Determine the [X, Y] coordinate at the center of the cell enclosing the given text.  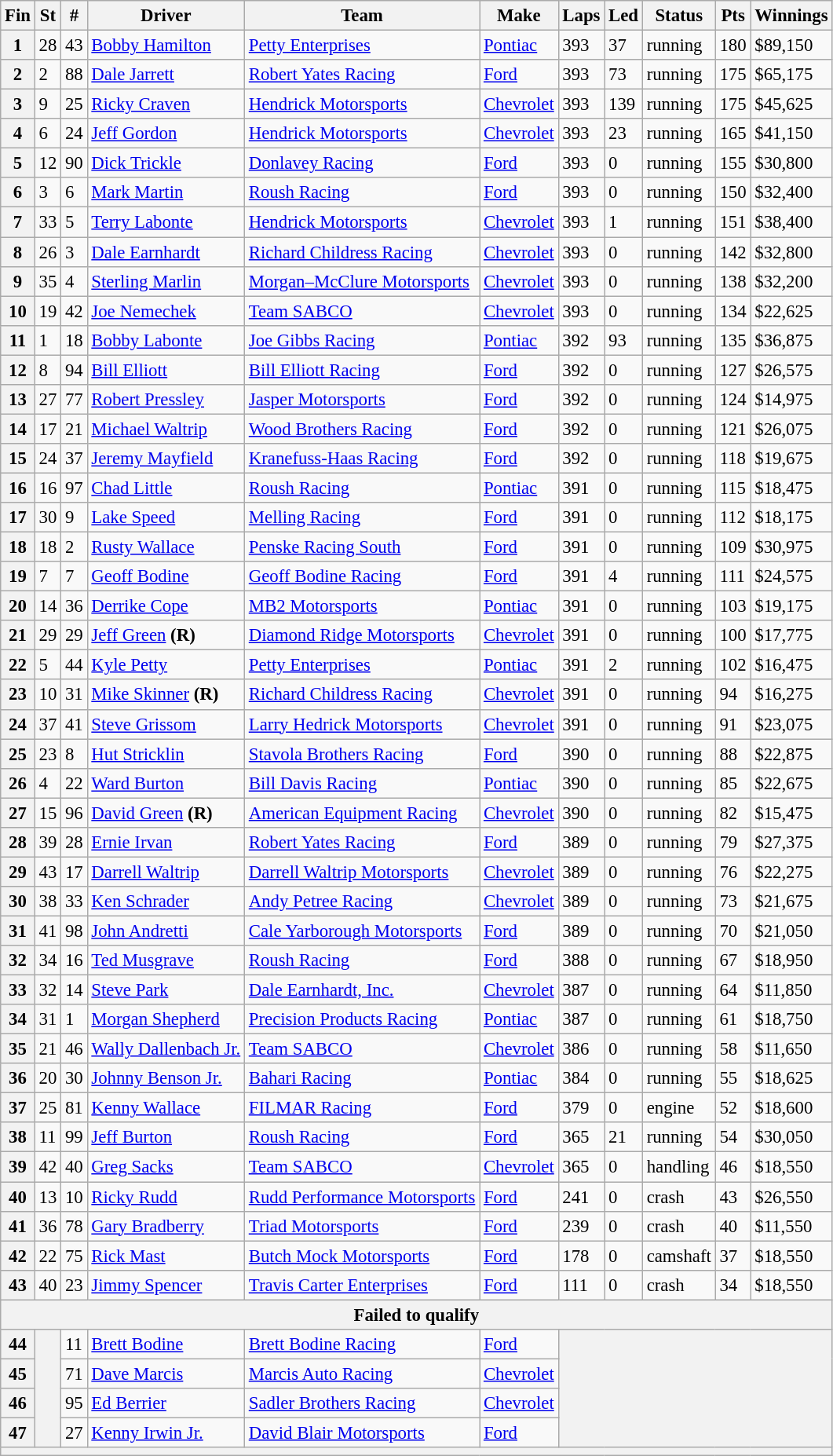
96 [74, 813]
121 [733, 429]
Cale Yarborough Motorsports [361, 931]
Brett Bodine [166, 1344]
engine [678, 1108]
$18,750 [791, 1019]
Rusty Wallace [166, 547]
Dave Marcis [166, 1374]
David Blair Motorsports [361, 1432]
$21,050 [791, 931]
Ken Schrader [166, 902]
70 [733, 931]
$65,175 [791, 75]
Wally Dallenbach Jr. [166, 1049]
Triad Motorsports [361, 1226]
Darrell Waltrip [166, 872]
$22,875 [791, 754]
$24,575 [791, 576]
45 [18, 1374]
American Equipment Racing [361, 813]
Travis Carter Enterprises [361, 1285]
$22,275 [791, 872]
52 [733, 1108]
Rick Mast [166, 1256]
Terry Labonte [166, 222]
David Green (R) [166, 813]
St [47, 16]
Ward Burton [166, 783]
Donlavey Racing [361, 163]
$26,550 [791, 1197]
$18,625 [791, 1078]
77 [74, 400]
Ricky Rudd [166, 1197]
47 [18, 1432]
Joe Gibbs Racing [361, 340]
Dale Earnhardt [166, 252]
Diamond Ridge Motorsports [361, 635]
Morgan Shepherd [166, 1019]
$18,475 [791, 488]
$32,800 [791, 252]
Steve Grissom [166, 724]
Andy Petree Racing [361, 902]
Bobby Hamilton [166, 46]
$17,775 [791, 635]
103 [733, 606]
$32,400 [791, 192]
127 [733, 370]
384 [581, 1078]
118 [733, 459]
Team [361, 16]
Stavola Brothers Racing [361, 754]
95 [74, 1403]
109 [733, 547]
67 [733, 960]
151 [733, 222]
$14,975 [791, 400]
$41,150 [791, 134]
Bobby Labonte [166, 340]
75 [74, 1256]
Morgan–McClure Motorsports [361, 281]
$22,625 [791, 311]
Geoff Bodine Racing [361, 576]
Kranefuss-Haas Racing [361, 459]
Joe Nemechek [166, 311]
155 [733, 163]
handling [678, 1167]
$18,600 [791, 1108]
Rudd Performance Motorsports [361, 1197]
239 [581, 1226]
$32,200 [791, 281]
Melling Racing [361, 518]
71 [74, 1374]
138 [733, 281]
Brett Bodine Racing [361, 1344]
$21,675 [791, 902]
379 [581, 1108]
Jeff Burton [166, 1138]
Ernie Irvan [166, 843]
Failed to qualify [416, 1315]
$11,550 [791, 1226]
Mark Martin [166, 192]
$16,475 [791, 665]
$36,875 [791, 340]
Lake Speed [166, 518]
Penske Racing South [361, 547]
Hut Stricklin [166, 754]
165 [733, 134]
97 [74, 488]
MB2 Motorsports [361, 606]
Dick Trickle [166, 163]
camshaft [678, 1256]
Greg Sacks [166, 1167]
# [74, 16]
Mike Skinner (R) [166, 695]
178 [581, 1256]
$27,375 [791, 843]
Ted Musgrave [166, 960]
142 [733, 252]
Wood Brothers Racing [361, 429]
139 [623, 104]
135 [733, 340]
$45,625 [791, 104]
82 [733, 813]
Kenny Irwin Jr. [166, 1432]
Dale Earnhardt, Inc. [361, 990]
$30,975 [791, 547]
Bahari Racing [361, 1078]
Steve Park [166, 990]
241 [581, 1197]
81 [74, 1108]
388 [581, 960]
Kenny Wallace [166, 1108]
$22,675 [791, 783]
Jeff Gordon [166, 134]
98 [74, 931]
115 [733, 488]
112 [733, 518]
Jimmy Spencer [166, 1285]
Robert Pressley [166, 400]
93 [623, 340]
$11,650 [791, 1049]
$15,475 [791, 813]
Geoff Bodine [166, 576]
386 [581, 1049]
79 [733, 843]
Pts [733, 16]
Dale Jarrett [166, 75]
Led [623, 16]
Make [519, 16]
$38,400 [791, 222]
Jasper Motorsports [361, 400]
Bill Elliott Racing [361, 370]
58 [733, 1049]
Sadler Brothers Racing [361, 1403]
Ricky Craven [166, 104]
100 [733, 635]
Ed Berrier [166, 1403]
$19,175 [791, 606]
Winnings [791, 16]
Larry Hedrick Motorsports [361, 724]
78 [74, 1226]
Kyle Petty [166, 665]
$26,075 [791, 429]
$19,675 [791, 459]
Fin [18, 16]
Gary Bradberry [166, 1226]
$30,800 [791, 163]
$18,950 [791, 960]
Marcis Auto Racing [361, 1374]
90 [74, 163]
Johnny Benson Jr. [166, 1078]
61 [733, 1019]
Precision Products Racing [361, 1019]
$23,075 [791, 724]
$89,150 [791, 46]
Bill Elliott [166, 370]
102 [733, 665]
Darrell Waltrip Motorsports [361, 872]
85 [733, 783]
$11,850 [791, 990]
64 [733, 990]
124 [733, 400]
150 [733, 192]
Derrike Cope [166, 606]
Driver [166, 16]
Chad Little [166, 488]
55 [733, 1078]
John Andretti [166, 931]
$30,050 [791, 1138]
Jeremy Mayfield [166, 459]
134 [733, 311]
76 [733, 872]
Status [678, 16]
$16,275 [791, 695]
99 [74, 1138]
Jeff Green (R) [166, 635]
Bill Davis Racing [361, 783]
54 [733, 1138]
FILMAR Racing [361, 1108]
Michael Waltrip [166, 429]
Butch Mock Motorsports [361, 1256]
180 [733, 46]
91 [733, 724]
$26,575 [791, 370]
Sterling Marlin [166, 281]
$18,175 [791, 518]
Laps [581, 16]
